Determine the (x, y) coordinate at the center of the cell enclosing the given text.  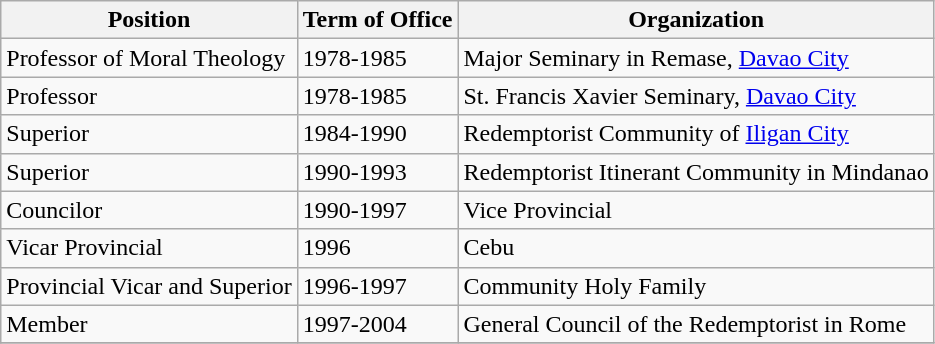
Position (149, 20)
Community Holy Family (696, 286)
Professor of Moral Theology (149, 58)
Member (149, 324)
Redemptorist Community of Iligan City (696, 134)
1990-1997 (378, 210)
St. Francis Xavier Seminary, Davao City (696, 96)
Councilor (149, 210)
Redemptorist Itinerant Community in Mindanao (696, 172)
Provincial Vicar and Superior (149, 286)
Term of Office (378, 20)
1984-1990 (378, 134)
Organization (696, 20)
1996-1997 (378, 286)
Major Seminary in Remase, Davao City (696, 58)
Professor (149, 96)
General Council of the Redemptorist in Rome (696, 324)
1997-2004 (378, 324)
1990-1993 (378, 172)
1996 (378, 248)
Vicar Provincial (149, 248)
Vice Provincial (696, 210)
Cebu (696, 248)
